Pinpoint the cell where the given text exists, returning its (x, y) midpoint coordinate. 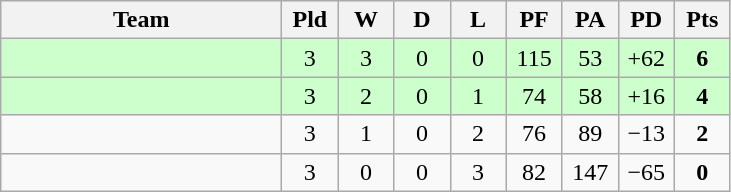
+62 (646, 58)
6 (702, 58)
PA (590, 20)
58 (590, 96)
Pts (702, 20)
D (422, 20)
Team (142, 20)
W (366, 20)
53 (590, 58)
82 (534, 172)
76 (534, 134)
147 (590, 172)
Pld (310, 20)
4 (702, 96)
PD (646, 20)
PF (534, 20)
74 (534, 96)
89 (590, 134)
L (478, 20)
−13 (646, 134)
115 (534, 58)
−65 (646, 172)
+16 (646, 96)
